For the text-containing cell, return its midpoint in [x, y] coordinate format. 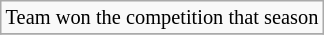
Team won the competition that season [162, 17]
